Pinpoint the cell where the given text exists, returning its (X, Y) midpoint coordinate. 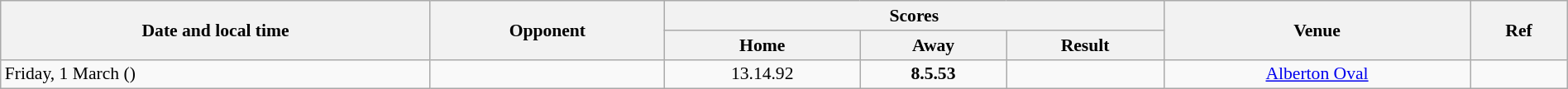
Away (933, 45)
Ref (1518, 30)
8.5.53 (933, 74)
13.14.92 (762, 74)
Date and local time (216, 30)
Opponent (547, 30)
Scores (914, 16)
Venue (1317, 30)
Alberton Oval (1317, 74)
Friday, 1 March () (216, 74)
Home (762, 45)
Result (1085, 45)
